Scan for the cell matching the given text and deliver its (x, y) coordinate at center. 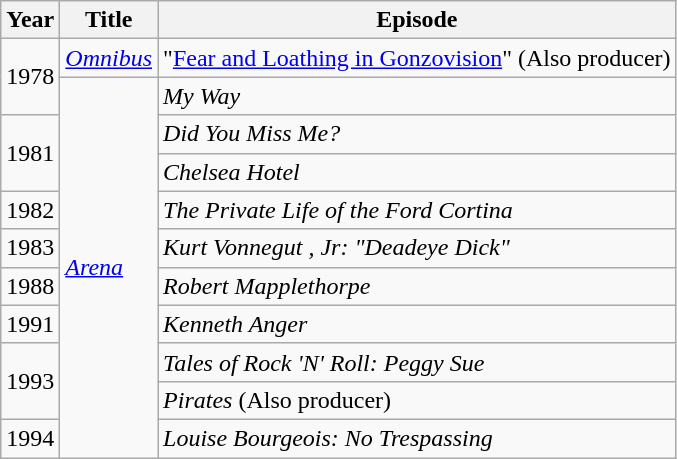
Episode (418, 20)
1978 (30, 77)
Year (30, 20)
"Fear and Loathing in Gonzovision" (Also producer) (418, 58)
Kurt Vonnegut , Jr: "Deadeye Dick" (418, 248)
Tales of Rock 'N' Roll: Peggy Sue (418, 362)
Chelsea Hotel (418, 172)
Omnibus (109, 58)
Robert Mapplethorpe (418, 286)
1993 (30, 381)
1981 (30, 153)
My Way (418, 96)
1983 (30, 248)
1982 (30, 210)
Pirates (Also producer) (418, 400)
1994 (30, 438)
The Private Life of the Ford Cortina (418, 210)
Did You Miss Me? (418, 134)
1991 (30, 324)
Arena (109, 268)
Title (109, 20)
1988 (30, 286)
Louise Bourgeois: No Trespassing (418, 438)
Kenneth Anger (418, 324)
